For the text-containing cell, return its midpoint in [x, y] coordinate format. 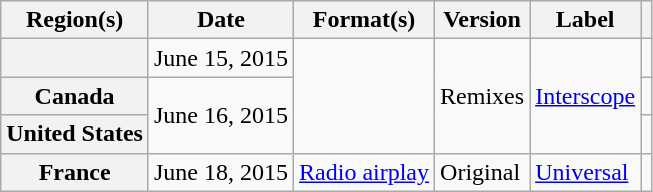
France [75, 172]
United States [75, 134]
Date [220, 20]
June 15, 2015 [220, 58]
June 18, 2015 [220, 172]
Version [482, 20]
Canada [75, 96]
June 16, 2015 [220, 115]
Radio airplay [364, 172]
Label [586, 20]
Remixes [482, 96]
Interscope [586, 96]
Universal [586, 172]
Format(s) [364, 20]
Original [482, 172]
Region(s) [75, 20]
